From the cell containing the given text, extract its center point as [x, y] coordinate. 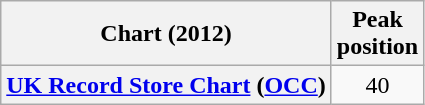
Peakposition [377, 34]
Chart (2012) [166, 34]
UK Record Store Chart (OCC) [166, 85]
40 [377, 85]
